Locate the cell with the specified text and output its (X, Y) center coordinate. 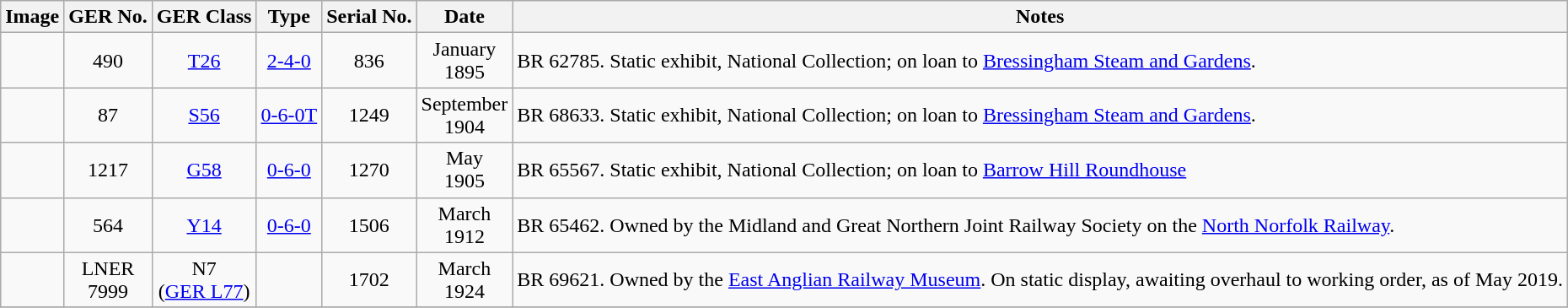
BR 68633. Static exhibit, National Collection; on loan to Bressingham Steam and Gardens. (1040, 115)
G58 (204, 170)
March1912 (464, 224)
GER No. (108, 17)
BR 69621. Owned by the East Anglian Railway Museum. On static display, awaiting overhaul to working order, as of May 2019. (1040, 280)
2-4-0 (289, 61)
January1895 (464, 61)
T26 (204, 61)
1217 (108, 170)
GER Class (204, 17)
Serial No. (369, 17)
September1904 (464, 115)
Type (289, 17)
Notes (1040, 17)
87 (108, 115)
Date (464, 17)
LNER7999 (108, 280)
BR 65567. Static exhibit, National Collection; on loan to Barrow Hill Roundhouse (1040, 170)
1506 (369, 224)
1702 (369, 280)
0-6-0T (289, 115)
490 (108, 61)
BR 62785. Static exhibit, National Collection; on loan to Bressingham Steam and Gardens. (1040, 61)
1249 (369, 115)
S56 (204, 115)
Image (32, 17)
March1924 (464, 280)
1270 (369, 170)
Y14 (204, 224)
BR 65462. Owned by the Midland and Great Northern Joint Railway Society on the North Norfolk Railway. (1040, 224)
836 (369, 61)
N7(GER L77) (204, 280)
564 (108, 224)
May1905 (464, 170)
